Return [X, Y] of the center of cell containing provided text 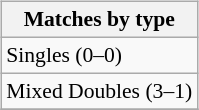
Singles (0–0) [99, 55]
Matches by type [99, 20]
Mixed Doubles (3–1) [99, 91]
